Return (x, y) of the center of cell containing provided text 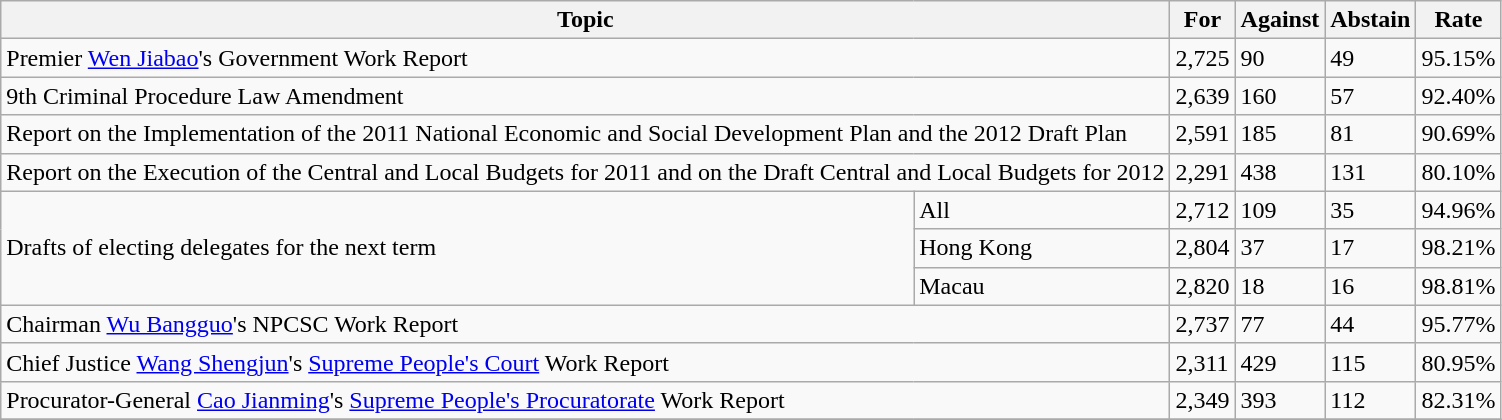
57 (1370, 96)
81 (1370, 134)
18 (1280, 286)
438 (1280, 172)
2,311 (1202, 362)
98.81% (1458, 286)
429 (1280, 362)
Chairman Wu Bangguo's NPCSC Work Report (586, 324)
80.95% (1458, 362)
Rate (1458, 20)
2,737 (1202, 324)
Drafts of electing delegates for the next term (458, 248)
92.40% (1458, 96)
For (1202, 20)
2,291 (1202, 172)
115 (1370, 362)
95.77% (1458, 324)
35 (1370, 210)
393 (1280, 400)
44 (1370, 324)
Report on the Execution of the Central and Local Budgets for 2011 and on the Draft Central and Local Budgets for 2012 (586, 172)
All (1042, 210)
2,820 (1202, 286)
9th Criminal Procedure Law Amendment (586, 96)
Procurator-General Cao Jianming's Supreme People's Procuratorate Work Report (586, 400)
2,591 (1202, 134)
2,712 (1202, 210)
Chief Justice Wang Shengjun's Supreme People's Court Work Report (586, 362)
95.15% (1458, 58)
Abstain (1370, 20)
131 (1370, 172)
49 (1370, 58)
Macau (1042, 286)
80.10% (1458, 172)
77 (1280, 324)
2,349 (1202, 400)
94.96% (1458, 210)
Hong Kong (1042, 248)
160 (1280, 96)
82.31% (1458, 400)
2,804 (1202, 248)
16 (1370, 286)
185 (1280, 134)
2,639 (1202, 96)
Against (1280, 20)
Topic (586, 20)
Premier Wen Jiabao's Government Work Report (586, 58)
90.69% (1458, 134)
98.21% (1458, 248)
109 (1280, 210)
90 (1280, 58)
112 (1370, 400)
2,725 (1202, 58)
17 (1370, 248)
37 (1280, 248)
Report on the Implementation of the 2011 National Economic and Social Development Plan and the 2012 Draft Plan (586, 134)
